Provide the (x, y) coordinate of the cell's center where the given text is located.  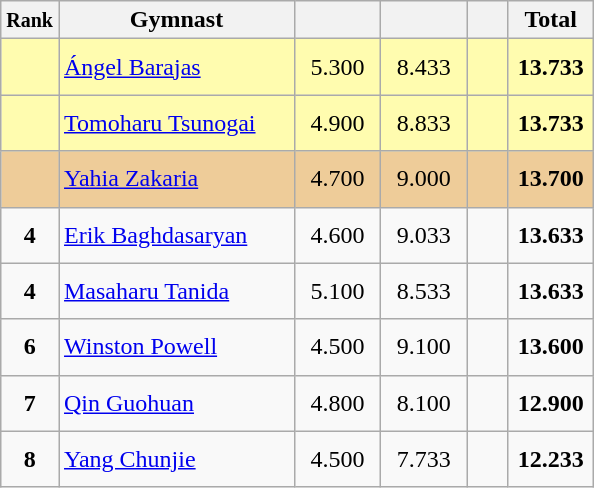
7.733 (424, 459)
12.233 (551, 459)
5.100 (338, 291)
12.900 (551, 403)
8.833 (424, 123)
8.533 (424, 291)
7 (30, 403)
9.100 (424, 347)
Ángel Barajas (176, 67)
4.700 (338, 179)
Tomoharu Tsunogai (176, 123)
4.900 (338, 123)
Total (551, 20)
Winston Powell (176, 347)
8.433 (424, 67)
4.800 (338, 403)
13.700 (551, 179)
8 (30, 459)
13.600 (551, 347)
5.300 (338, 67)
Erik Baghdasaryan (176, 235)
6 (30, 347)
Qin Guohuan (176, 403)
Gymnast (176, 20)
Rank (30, 20)
8.100 (424, 403)
Masaharu Tanida (176, 291)
Yahia Zakaria (176, 179)
Yang Chunjie (176, 459)
9.033 (424, 235)
4.600 (338, 235)
9.000 (424, 179)
